Scan for the cell matching the given text and deliver its [X, Y] coordinate at center. 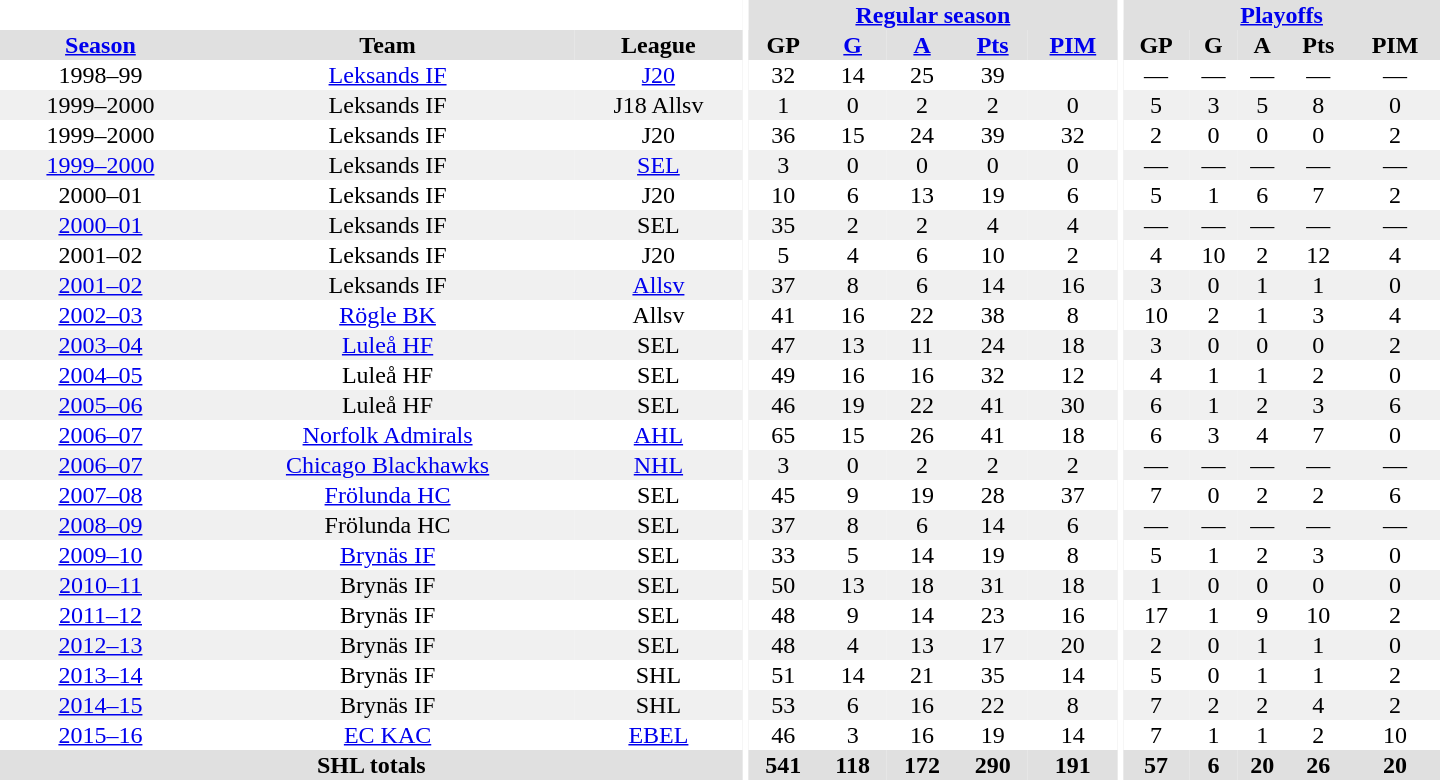
2007–08 [100, 495]
Regular season [933, 15]
1998–99 [100, 75]
2009–10 [100, 555]
45 [784, 495]
2014–15 [100, 705]
Playoffs [1282, 15]
2013–14 [100, 675]
2011–12 [100, 615]
50 [784, 585]
NHL [658, 465]
49 [784, 375]
290 [992, 765]
47 [784, 345]
2005–06 [100, 405]
EBEL [658, 735]
11 [922, 345]
21 [922, 675]
Norfolk Admirals [388, 435]
33 [784, 555]
Rögle BK [388, 315]
23 [992, 615]
2015–16 [100, 735]
118 [853, 765]
J18 Allsv [658, 105]
Season [100, 45]
2003–04 [100, 345]
172 [922, 765]
53 [784, 705]
191 [1073, 765]
38 [992, 315]
2008–09 [100, 525]
30 [1073, 405]
31 [992, 585]
65 [784, 435]
2012–13 [100, 645]
AHL [658, 435]
League [658, 45]
57 [1156, 765]
25 [922, 75]
2002–03 [100, 315]
2010–11 [100, 585]
28 [992, 495]
51 [784, 675]
36 [784, 135]
Team [388, 45]
541 [784, 765]
SHL totals [372, 765]
Chicago Blackhawks [388, 465]
2004–05 [100, 375]
EC KAC [388, 735]
